Find where the given text appears and provide that cell's center as [x, y] coordinate. 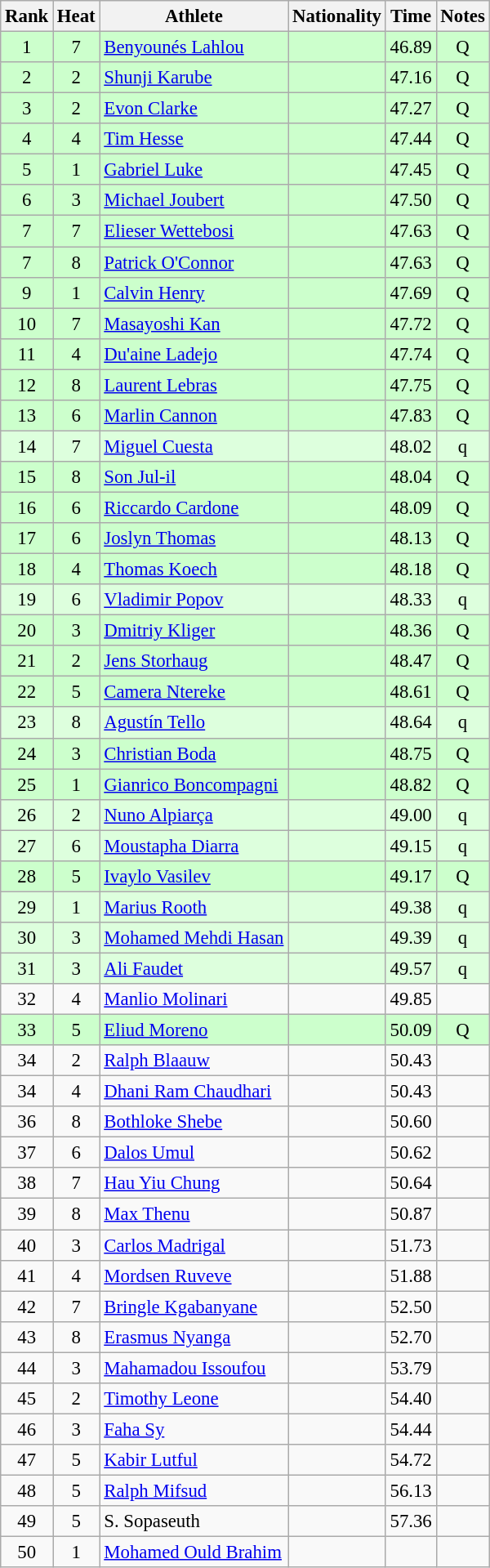
50.62 [411, 1153]
47.69 [411, 293]
Heat [77, 16]
23 [27, 723]
48.82 [411, 784]
52.50 [411, 1307]
48.13 [411, 538]
Joslyn Thomas [194, 538]
47.74 [411, 354]
48.09 [411, 507]
Elieser Wettebosi [194, 231]
38 [27, 1184]
50.60 [411, 1122]
36 [27, 1122]
Gabriel Luke [194, 170]
Marius Rooth [194, 907]
Laurent Lebras [194, 385]
48.02 [411, 446]
47.50 [411, 200]
16 [27, 507]
50.64 [411, 1184]
Ivaylo Vasilev [194, 877]
50.87 [411, 1214]
Tim Hesse [194, 139]
49.00 [411, 815]
25 [27, 784]
Eliud Moreno [194, 1030]
49 [27, 1521]
56.13 [411, 1490]
Rank [27, 16]
Erasmus Nyanga [194, 1337]
26 [27, 815]
Hau Yiu Chung [194, 1184]
57.36 [411, 1521]
49.38 [411, 907]
Du'aine Ladejo [194, 354]
47.83 [411, 416]
Son Jul-il [194, 477]
52.70 [411, 1337]
18 [27, 570]
31 [27, 968]
Carlos Madrigal [194, 1245]
Agustín Tello [194, 723]
Camera Ntereke [194, 692]
Patrick O'Connor [194, 262]
48.75 [411, 753]
Shunji Karube [194, 78]
54.72 [411, 1460]
28 [27, 877]
47 [27, 1460]
49.17 [411, 877]
54.40 [411, 1399]
Nationality [336, 16]
47.75 [411, 385]
48 [27, 1490]
47.44 [411, 139]
Dalos Umul [194, 1153]
53.79 [411, 1368]
Vladimir Popov [194, 600]
48.18 [411, 570]
45 [27, 1399]
50.09 [411, 1030]
Benyounés Lahlou [194, 47]
10 [27, 324]
46.89 [411, 47]
48.47 [411, 661]
Michael Joubert [194, 200]
24 [27, 753]
Mahamadou Issoufou [194, 1368]
32 [27, 999]
22 [27, 692]
Christian Boda [194, 753]
11 [27, 354]
39 [27, 1214]
Evon Clarke [194, 109]
54.44 [411, 1429]
20 [27, 631]
48.61 [411, 692]
Ralph Blaauw [194, 1061]
Riccardo Cardone [194, 507]
47.45 [411, 170]
Jens Storhaug [194, 661]
Mohamed Mehdi Hasan [194, 938]
9 [27, 293]
Marlin Cannon [194, 416]
33 [27, 1030]
17 [27, 538]
48.33 [411, 600]
51.73 [411, 1245]
50 [27, 1552]
Athlete [194, 16]
Dhani Ram Chaudhari [194, 1092]
49.15 [411, 846]
Nuno Alpiarça [194, 815]
Masayoshi Kan [194, 324]
Ali Faudet [194, 968]
Faha Sy [194, 1429]
14 [27, 446]
48.04 [411, 477]
15 [27, 477]
29 [27, 907]
41 [27, 1275]
37 [27, 1153]
Timothy Leone [194, 1399]
Miguel Cuesta [194, 446]
Notes [462, 16]
49.39 [411, 938]
44 [27, 1368]
43 [27, 1337]
Dmitriy Kliger [194, 631]
47.27 [411, 109]
Mohamed Ould Brahim [194, 1552]
Bringle Kgabanyane [194, 1307]
12 [27, 385]
S. Sopaseuth [194, 1521]
30 [27, 938]
42 [27, 1307]
40 [27, 1245]
Time [411, 16]
21 [27, 661]
47.16 [411, 78]
19 [27, 600]
Max Thenu [194, 1214]
Calvin Henry [194, 293]
49.85 [411, 999]
51.88 [411, 1275]
Mordsen Ruveve [194, 1275]
Manlio Molinari [194, 999]
49.57 [411, 968]
Bothloke Shebe [194, 1122]
Moustapha Diarra [194, 846]
13 [27, 416]
27 [27, 846]
Gianrico Boncompagni [194, 784]
Ralph Mifsud [194, 1490]
48.36 [411, 631]
Thomas Koech [194, 570]
48.64 [411, 723]
47.72 [411, 324]
46 [27, 1429]
Kabir Lutful [194, 1460]
